Search for the cell housing the specified text and yield its [X, Y] center coordinate. 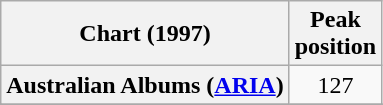
Peakposition [335, 34]
Australian Albums (ARIA) [145, 85]
127 [335, 85]
Chart (1997) [145, 34]
